Search for the cell housing the specified text and yield its (x, y) center coordinate. 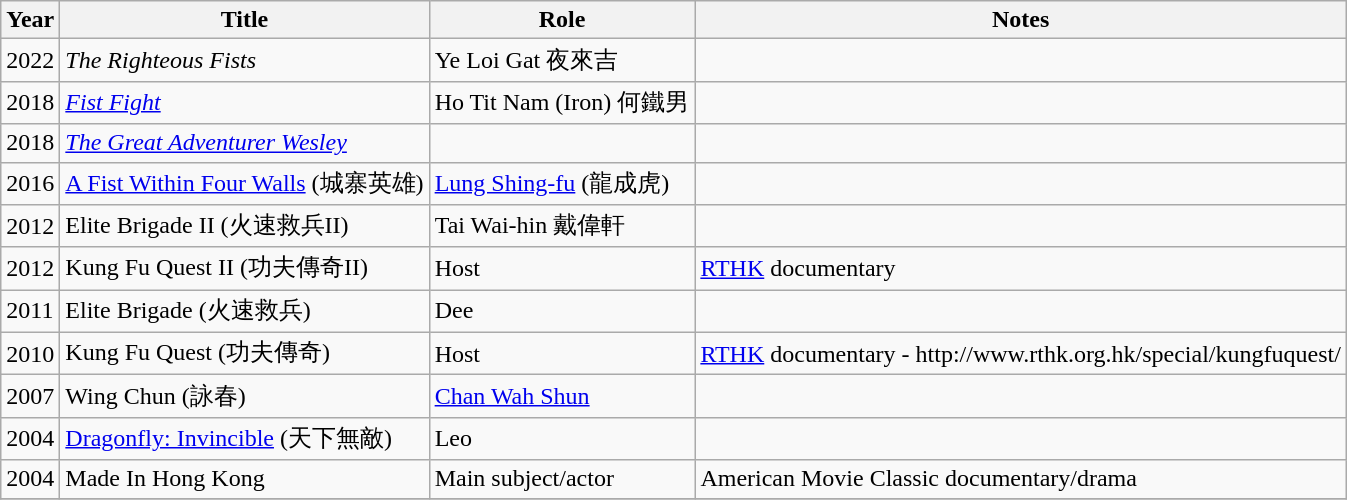
Title (244, 20)
Kung Fu Quest II (功夫傳奇II) (244, 268)
Lung Shing-fu (龍成虎) (562, 184)
Leo (562, 438)
Dragonfly: Invincible (天下無敵) (244, 438)
The Righteous Fists (244, 60)
Fist Fight (244, 102)
Made In Hong Kong (244, 479)
Main subject/actor (562, 479)
American Movie Classic documentary/drama (1021, 479)
Kung Fu Quest (功夫傳奇) (244, 354)
Dee (562, 312)
2016 (30, 184)
Wing Chun (詠春) (244, 396)
Elite Brigade II (火速救兵II) (244, 226)
Year (30, 20)
Chan Wah Shun (562, 396)
RTHK documentary (1021, 268)
Ye Loi Gat 夜來吉 (562, 60)
2011 (30, 312)
2010 (30, 354)
RTHK documentary - http://www.rthk.org.hk/special/kungfuquest/ (1021, 354)
Role (562, 20)
Tai Wai-hin 戴偉軒 (562, 226)
Elite Brigade (火速救兵) (244, 312)
A Fist Within Four Walls (城寨英雄) (244, 184)
Ho Tit Nam (Iron) 何鐵男 (562, 102)
2022 (30, 60)
Notes (1021, 20)
2007 (30, 396)
The Great Adventurer Wesley (244, 143)
